Find where the given text appears and provide that cell's center as (x, y) coordinate. 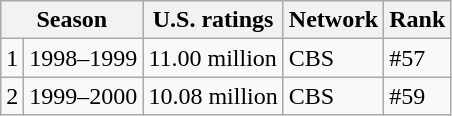
Season (72, 20)
Network (333, 20)
2 (12, 96)
Rank (418, 20)
#59 (418, 96)
1999–2000 (84, 96)
U.S. ratings (213, 20)
11.00 million (213, 58)
10.08 million (213, 96)
1998–1999 (84, 58)
1 (12, 58)
#57 (418, 58)
